Return (x, y) of the center of cell containing provided text 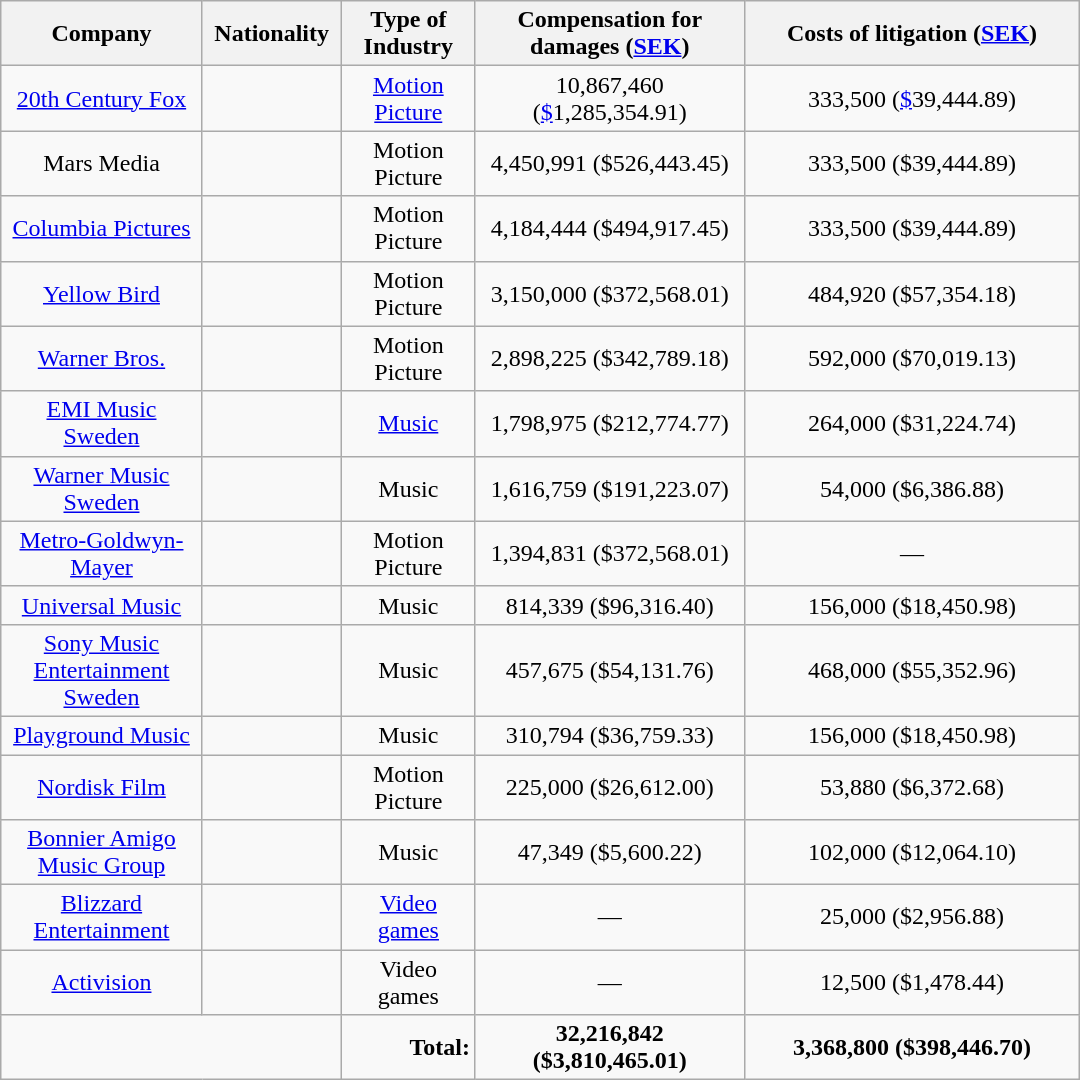
Playground Music (102, 735)
814,339 ($96,316.40) (610, 605)
3,368,800 ($398,446.70) (912, 1048)
Blizzard Entertainment (102, 918)
Warner Bros. (102, 358)
310,794 ($36,759.33) (610, 735)
53,880 ($6,372.68) (912, 786)
Total: (408, 1048)
102,000 ($12,064.10) (912, 852)
Universal Music (102, 605)
EMI Music Sweden (102, 424)
1,394,831 ($372,568.01) (610, 554)
Compensation for damages (SEK) (610, 34)
264,000 ($31,224.74) (912, 424)
225,000 ($26,612.00) (610, 786)
Costs of litigation (SEK) (912, 34)
457,675 ($54,131.76) (610, 670)
Nationality (272, 34)
Mars Media (102, 164)
1,798,975 ($212,774.77) (610, 424)
Warner Music Sweden (102, 488)
47,349 ($5,600.22) (610, 852)
25,000 ($2,956.88) (912, 918)
Company (102, 34)
Type of Industry (408, 34)
Nordisk Film (102, 786)
3,150,000 ($372,568.01) (610, 294)
Bonnier Amigo Music Group (102, 852)
32,216,842 ($3,810,465.01) (610, 1048)
484,920 ($57,354.18) (912, 294)
4,450,991 ($526,443.45) (610, 164)
10,867,460 ($1,285,354.91) (610, 98)
Activision (102, 982)
4,184,444 ($494,917.45) (610, 228)
20th Century Fox (102, 98)
54,000 ($6,386.88) (912, 488)
Yellow Bird (102, 294)
1,616,759 ($191,223.07) (610, 488)
Metro-Goldwyn-Mayer (102, 554)
12,500 ($1,478.44) (912, 982)
Sony Music Entertainment Sweden (102, 670)
Columbia Pictures (102, 228)
2,898,225 ($342,789.18) (610, 358)
468,000 ($55,352.96) (912, 670)
592,000 ($70,019.13) (912, 358)
